Find where the given text appears and provide that cell's center as (X, Y) coordinate. 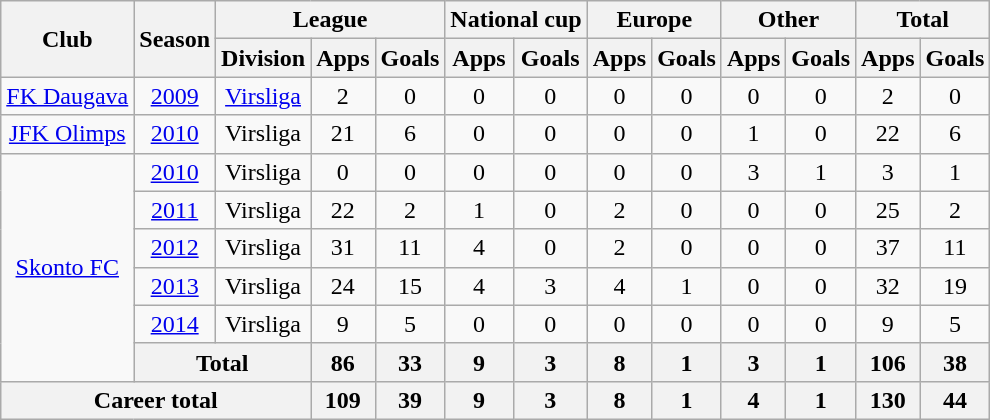
Division (264, 58)
38 (955, 362)
League (330, 20)
37 (888, 248)
Career total (156, 400)
25 (888, 210)
2009 (175, 96)
Skonto FC (68, 267)
FK Daugava (68, 96)
Europe (654, 20)
National cup (516, 20)
21 (343, 134)
19 (955, 286)
33 (410, 362)
32 (888, 286)
15 (410, 286)
Club (68, 39)
Other (788, 20)
106 (888, 362)
2012 (175, 248)
39 (410, 400)
109 (343, 400)
JFK Olimps (68, 134)
2014 (175, 324)
130 (888, 400)
86 (343, 362)
2013 (175, 286)
31 (343, 248)
24 (343, 286)
44 (955, 400)
Season (175, 39)
2011 (175, 210)
